Locate the cell with the specified text and output its (x, y) center coordinate. 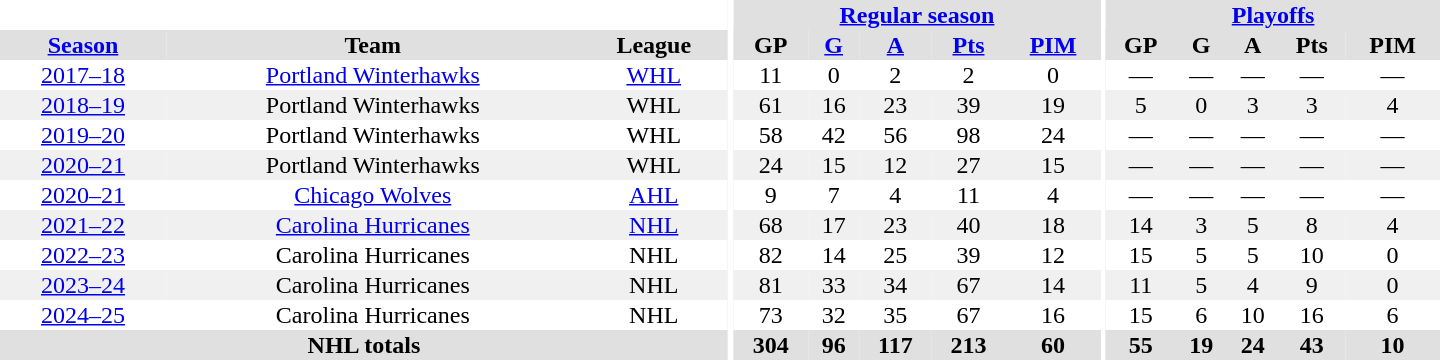
35 (895, 315)
117 (895, 345)
60 (1054, 345)
2023–24 (83, 285)
17 (834, 225)
Chicago Wolves (373, 195)
NHL totals (364, 345)
61 (771, 105)
56 (895, 135)
7 (834, 195)
33 (834, 285)
98 (968, 135)
42 (834, 135)
2024–25 (83, 315)
58 (771, 135)
55 (1140, 345)
73 (771, 315)
96 (834, 345)
Regular season (918, 15)
27 (968, 165)
43 (1312, 345)
Playoffs (1273, 15)
2017–18 (83, 75)
213 (968, 345)
2019–20 (83, 135)
25 (895, 255)
Team (373, 45)
82 (771, 255)
2022–23 (83, 255)
AHL (654, 195)
2018–19 (83, 105)
2021–22 (83, 225)
34 (895, 285)
League (654, 45)
68 (771, 225)
40 (968, 225)
Season (83, 45)
304 (771, 345)
32 (834, 315)
81 (771, 285)
8 (1312, 225)
18 (1054, 225)
